Identify which cell holds the provided text, then report its (x, y) central coordinate. 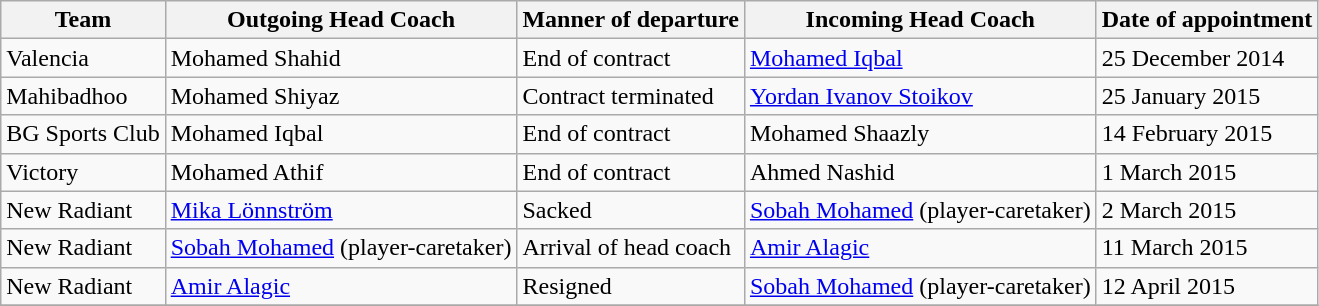
Date of appointment (1207, 20)
Valencia (83, 58)
Mahibadhoo (83, 96)
Contract terminated (630, 96)
Manner of departure (630, 20)
12 April 2015 (1207, 286)
2 March 2015 (1207, 210)
Mohamed Shaazly (920, 134)
Mika Lönnström (341, 210)
Mohamed Shiyaz (341, 96)
Incoming Head Coach (920, 20)
Sacked (630, 210)
25 December 2014 (1207, 58)
1 March 2015 (1207, 172)
Outgoing Head Coach (341, 20)
Mohamed Athif (341, 172)
BG Sports Club (83, 134)
Yordan Ivanov Stoikov (920, 96)
11 March 2015 (1207, 248)
25 January 2015 (1207, 96)
Resigned (630, 286)
Team (83, 20)
Ahmed Nashid (920, 172)
Arrival of head coach (630, 248)
Victory (83, 172)
Mohamed Shahid (341, 58)
14 February 2015 (1207, 134)
